For the text-containing cell, return its midpoint in (X, Y) coordinate format. 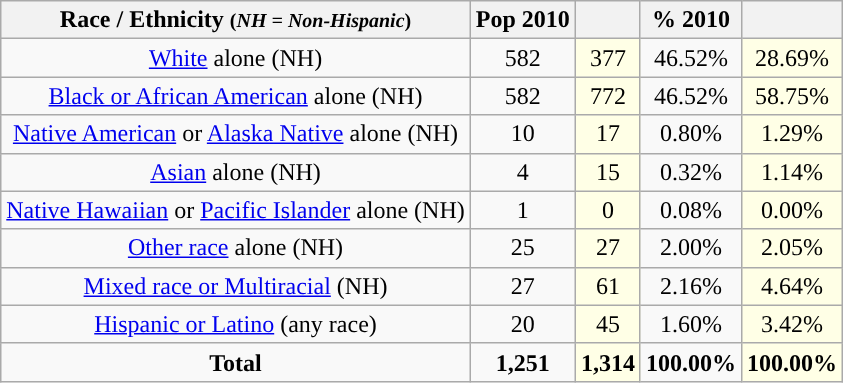
Asian alone (NH) (236, 172)
3.42% (792, 324)
45 (608, 324)
1,251 (522, 362)
Race / Ethnicity (NH = Non-Hispanic) (236, 20)
4.64% (792, 286)
0 (608, 210)
20 (522, 324)
1.29% (792, 134)
% 2010 (690, 20)
15 (608, 172)
Other race alone (NH) (236, 248)
28.69% (792, 58)
White alone (NH) (236, 58)
1 (522, 210)
0.80% (690, 134)
Total (236, 362)
0.32% (690, 172)
2.00% (690, 248)
0.00% (792, 210)
1.14% (792, 172)
Black or African American alone (NH) (236, 96)
0.08% (690, 210)
Mixed race or Multiracial (NH) (236, 286)
Native Hawaiian or Pacific Islander alone (NH) (236, 210)
Native American or Alaska Native alone (NH) (236, 134)
17 (608, 134)
1,314 (608, 362)
377 (608, 58)
10 (522, 134)
1.60% (690, 324)
4 (522, 172)
61 (608, 286)
2.16% (690, 286)
25 (522, 248)
772 (608, 96)
Hispanic or Latino (any race) (236, 324)
Pop 2010 (522, 20)
58.75% (792, 96)
2.05% (792, 248)
